Identify which cell holds the provided text, then report its (x, y) central coordinate. 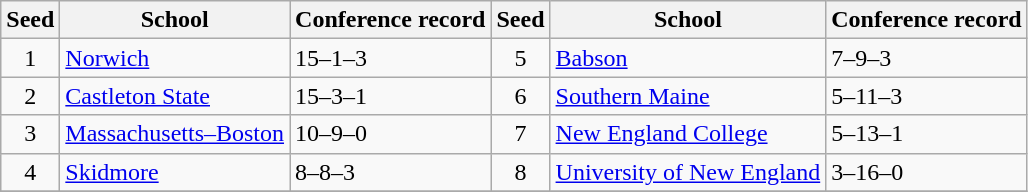
Massachusetts–Boston (175, 134)
Skidmore (175, 172)
8 (520, 172)
4 (30, 172)
3–16–0 (926, 172)
15–1–3 (390, 58)
Norwich (175, 58)
8–8–3 (390, 172)
2 (30, 96)
10–9–0 (390, 134)
5 (520, 58)
1 (30, 58)
6 (520, 96)
5–13–1 (926, 134)
15–3–1 (390, 96)
7 (520, 134)
7–9–3 (926, 58)
Southern Maine (688, 96)
3 (30, 134)
Castleton State (175, 96)
University of New England (688, 172)
5–11–3 (926, 96)
Babson (688, 58)
New England College (688, 134)
